Scan for the cell matching the given text and deliver its [x, y] coordinate at center. 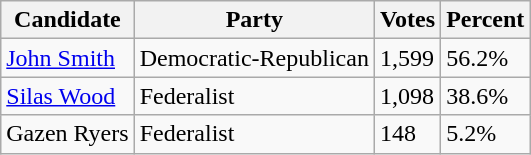
1,098 [407, 96]
John Smith [68, 58]
Candidate [68, 20]
Gazen Ryers [68, 134]
56.2% [486, 58]
Votes [407, 20]
1,599 [407, 58]
148 [407, 134]
38.6% [486, 96]
Percent [486, 20]
5.2% [486, 134]
Party [254, 20]
Democratic-Republican [254, 58]
Silas Wood [68, 96]
